Detect which cell encompasses the target text, then output its [X, Y] center coordinate. 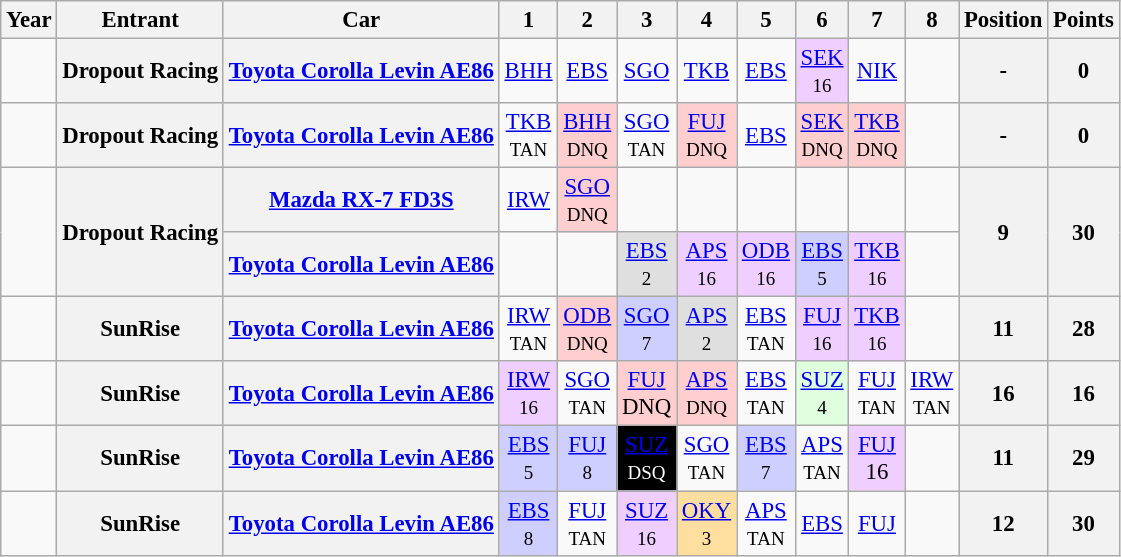
9 [1004, 232]
APS16 [707, 264]
28 [1084, 330]
SUZ4 [822, 394]
3 [647, 20]
FUJ8 [588, 458]
Points [1084, 20]
TKB [707, 72]
TKBDNQ [877, 136]
SEKDNQ [822, 136]
ODBDNQ [588, 330]
Entrant [140, 20]
SUZDSQ [647, 458]
Car [361, 20]
Mazda RX-7 FD3S [361, 200]
ODB16 [766, 264]
8 [932, 20]
BHHDNQ [588, 136]
APS2 [707, 330]
SGODNQ [588, 200]
Position [1004, 20]
TKBTAN [528, 136]
APSDNQ [707, 394]
5 [766, 20]
NIK [877, 72]
FUJ [877, 524]
7 [877, 20]
2 [588, 20]
SUZ16 [647, 524]
IRW [528, 200]
SGO [647, 72]
EBS2 [647, 264]
EBS7 [766, 458]
EBS8 [528, 524]
SGO7 [647, 330]
Year [29, 20]
OKY3 [707, 524]
BHH [528, 72]
29 [1084, 458]
1 [528, 20]
4 [707, 20]
6 [822, 20]
12 [1004, 524]
SEK16 [822, 72]
IRW16 [528, 394]
